Search for the cell housing the specified text and yield its (x, y) center coordinate. 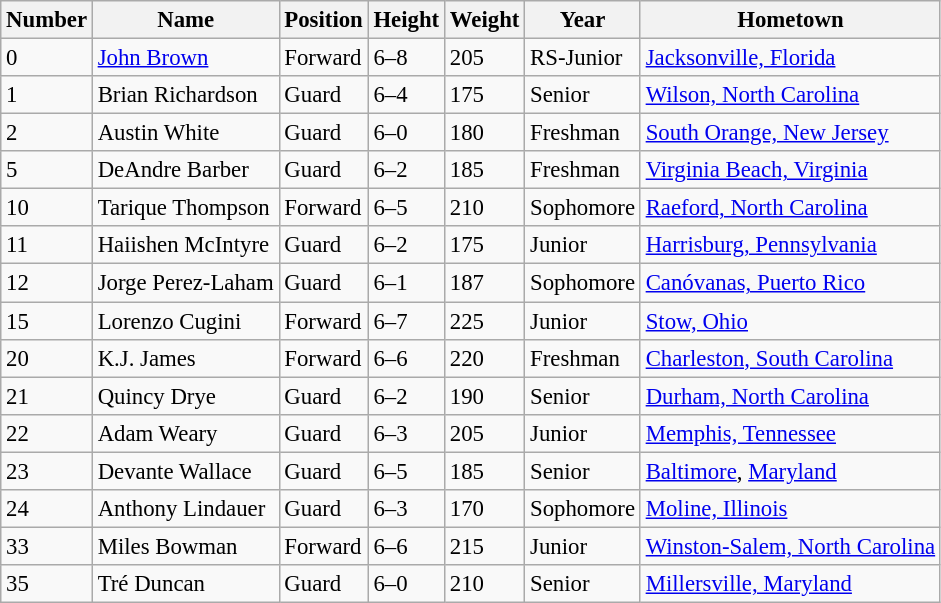
DeAndre Barber (186, 170)
RS-Junior (583, 58)
6–4 (406, 95)
Winston-Salem, North Carolina (790, 546)
5 (47, 170)
Stow, Ohio (790, 321)
180 (484, 133)
Harrisburg, Pennsylvania (790, 245)
South Orange, New Jersey (790, 133)
170 (484, 509)
215 (484, 546)
Devante Wallace (186, 471)
6–7 (406, 321)
John Brown (186, 58)
Haiishen McIntyre (186, 245)
Adam Weary (186, 433)
33 (47, 546)
Austin White (186, 133)
10 (47, 208)
Miles Bowman (186, 546)
Jacksonville, Florida (790, 58)
6–8 (406, 58)
K.J. James (186, 358)
Brian Richardson (186, 95)
1 (47, 95)
Memphis, Tennessee (790, 433)
Height (406, 20)
20 (47, 358)
Tarique Thompson (186, 208)
23 (47, 471)
12 (47, 283)
Durham, North Carolina (790, 396)
11 (47, 245)
22 (47, 433)
Year (583, 20)
15 (47, 321)
Position (324, 20)
190 (484, 396)
Charleston, South Carolina (790, 358)
Jorge Perez-Laham (186, 283)
35 (47, 584)
6–1 (406, 283)
Anthony Lindauer (186, 509)
21 (47, 396)
Quincy Drye (186, 396)
Wilson, North Carolina (790, 95)
Canóvanas, Puerto Rico (790, 283)
Name (186, 20)
Moline, Illinois (790, 509)
Tré Duncan (186, 584)
Weight (484, 20)
24 (47, 509)
187 (484, 283)
Lorenzo Cugini (186, 321)
Millersville, Maryland (790, 584)
Hometown (790, 20)
0 (47, 58)
225 (484, 321)
Baltimore, Maryland (790, 471)
220 (484, 358)
Virginia Beach, Virginia (790, 170)
Number (47, 20)
2 (47, 133)
Raeford, North Carolina (790, 208)
